Detect which cell encompasses the target text, then output its [x, y] center coordinate. 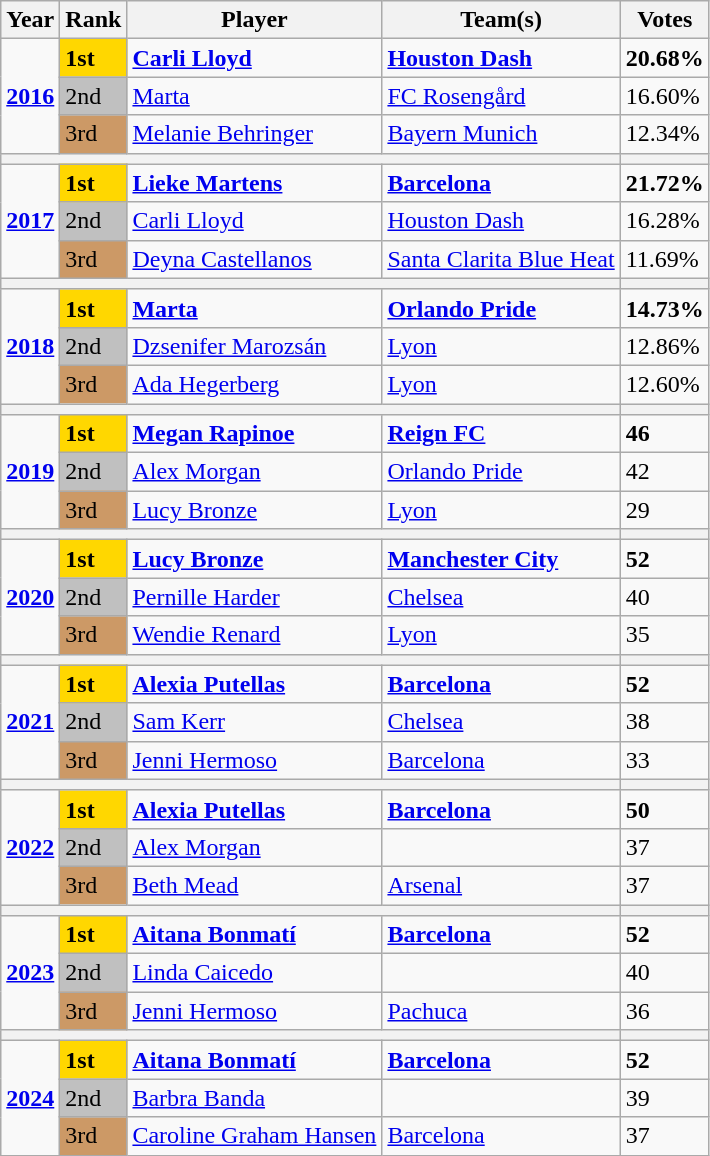
20.68% [664, 58]
2022 [30, 847]
Barbra Banda [254, 1098]
29 [664, 510]
33 [664, 760]
Bayern Munich [501, 134]
Pachuca [501, 1011]
Reign FC [501, 434]
2021 [30, 722]
12.86% [664, 346]
Caroline Graham Hansen [254, 1136]
16.28% [664, 221]
12.34% [664, 134]
46 [664, 434]
2024 [30, 1098]
14.73% [664, 308]
12.60% [664, 384]
11.69% [664, 259]
Melanie Behringer [254, 134]
42 [664, 472]
Ada Hegerberg [254, 384]
Manchester City [501, 559]
Team(s) [501, 20]
16.60% [664, 96]
36 [664, 1011]
Arsenal [501, 885]
Beth Mead [254, 885]
21.72% [664, 183]
Megan Rapinoe [254, 434]
2023 [30, 973]
Linda Caicedo [254, 973]
Deyna Castellanos [254, 259]
Wendie Renard [254, 635]
Sam Kerr [254, 722]
2020 [30, 597]
2016 [30, 96]
Votes [664, 20]
Player [254, 20]
Santa Clarita Blue Heat [501, 259]
Rank [94, 20]
2019 [30, 472]
2018 [30, 346]
Dzsenifer Marozsán [254, 346]
FC Rosengård [501, 96]
39 [664, 1098]
2017 [30, 221]
35 [664, 635]
Year [30, 20]
Pernille Harder [254, 597]
38 [664, 722]
Lieke Martens [254, 183]
50 [664, 809]
